Capture the cell that displays the provided text and extract its [x, y] central coordinate. 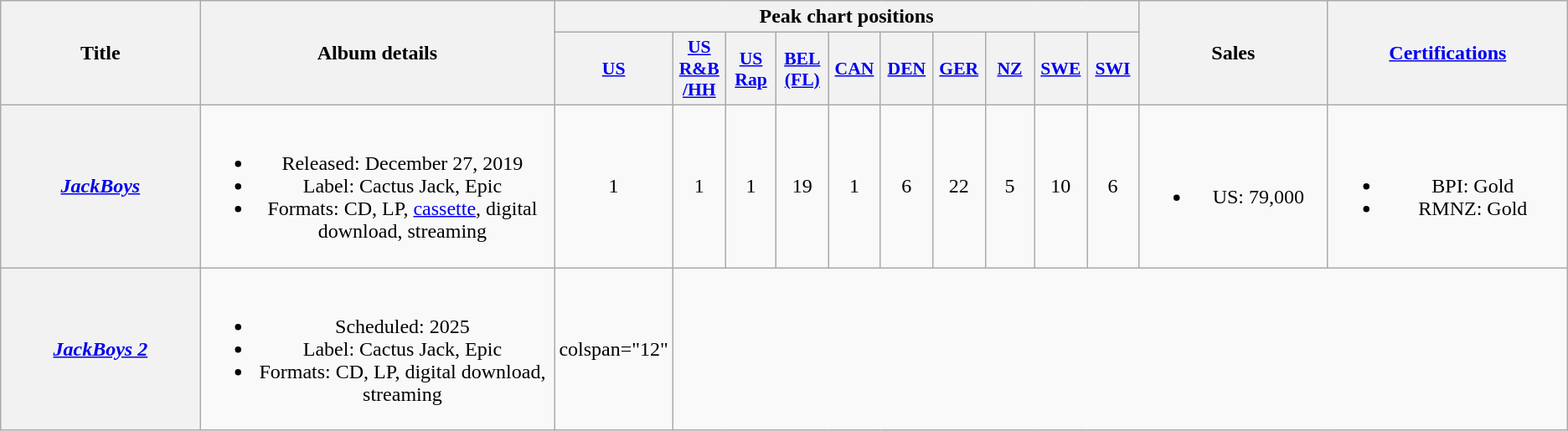
CAN [854, 69]
US Rap [750, 69]
JackBoys 2 [101, 349]
SWE [1060, 69]
5 [1010, 186]
Released: December 27, 2019Label: Cactus Jack, EpicFormats: CD, LP, cassette, digital download, streaming [377, 186]
Sales [1233, 54]
Album details [377, 54]
GER [958, 69]
colspan="12" [614, 349]
19 [802, 186]
Peak chart positions [846, 17]
SWI [1113, 69]
US: 79,000 [1233, 186]
US [614, 69]
BPI: GoldRMNZ: Gold [1447, 186]
BEL(FL) [802, 69]
10 [1060, 186]
DEN [906, 69]
Certifications [1447, 54]
JackBoys [101, 186]
NZ [1010, 69]
Scheduled: 2025Label: Cactus Jack, EpicFormats: CD, LP, digital download, streaming [377, 349]
Title [101, 54]
USR&B/HH [699, 69]
22 [958, 186]
